Locate the cell with the specified text and output its [x, y] center coordinate. 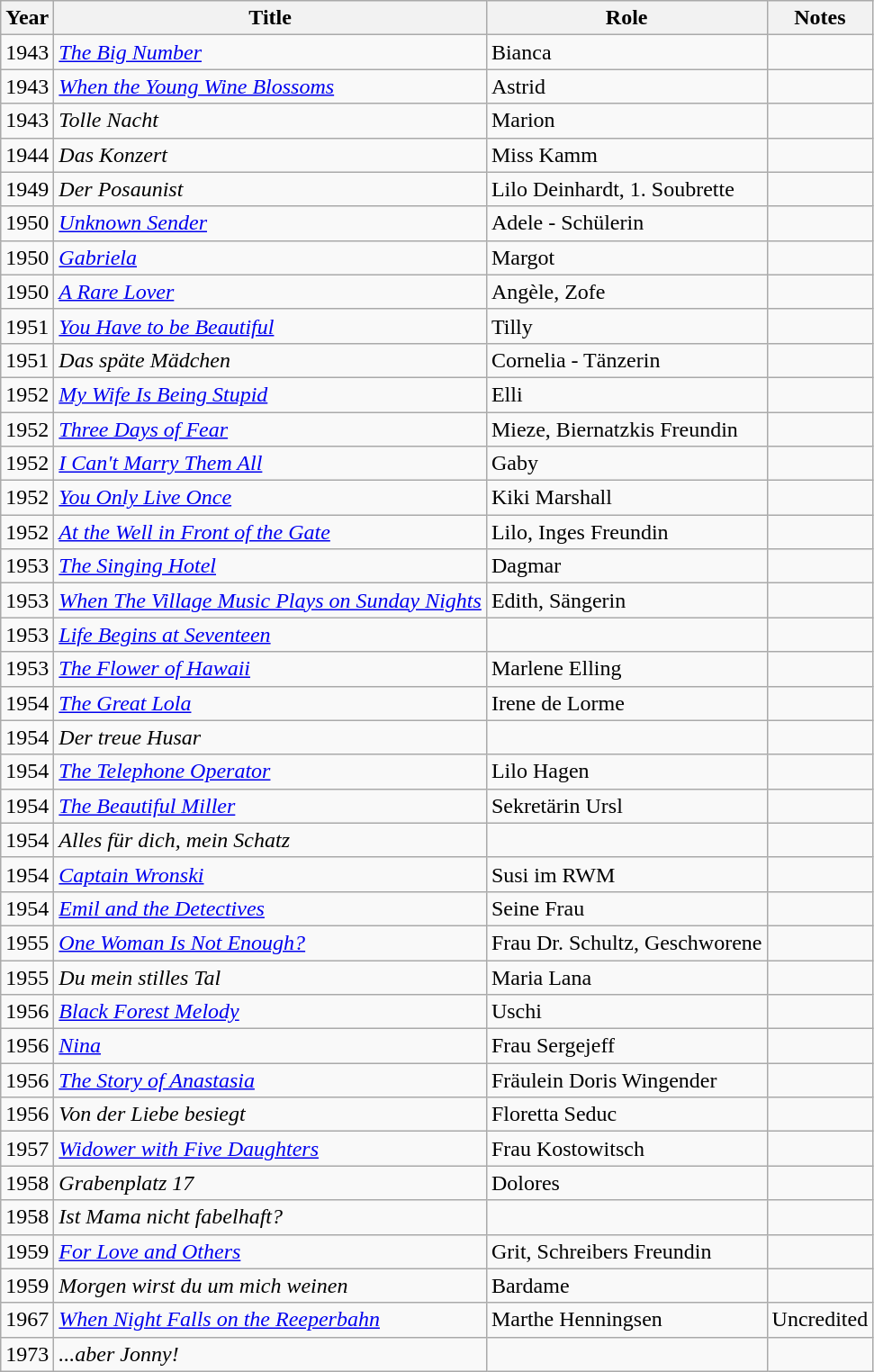
Grabenplatz 17 [270, 1183]
Seine Frau [626, 908]
Uschi [626, 1012]
Frau Dr. Schultz, Geschworene [626, 943]
When The Village Music Plays on Sunday Nights [270, 600]
One Woman Is Not Enough? [270, 943]
Frau Sergejeff [626, 1046]
Angèle, Zofe [626, 292]
Das späte Mädchen [270, 360]
Irene de Lorme [626, 703]
At the Well in Front of the Gate [270, 532]
Ist Mama nicht fabelhaft? [270, 1217]
Bianca [626, 52]
Tilly [626, 326]
My Wife Is Being Stupid [270, 394]
Life Begins at Seventeen [270, 635]
Marthe Henningsen [626, 1320]
Marion [626, 121]
Edith, Sängerin [626, 600]
1957 [27, 1149]
1973 [27, 1354]
Cornelia - Tänzerin [626, 360]
Der Posaunist [270, 189]
I Can't Marry Them All [270, 464]
Maria Lana [626, 977]
Lilo Deinhardt, 1. Soubrette [626, 189]
You Only Live Once [270, 498]
Miss Kamm [626, 155]
Lilo Hagen [626, 772]
1967 [27, 1320]
Tolle Nacht [270, 121]
Gabriela [270, 257]
Margot [626, 257]
A Rare Lover [270, 292]
...aber Jonny! [270, 1354]
Black Forest Melody [270, 1012]
Dolores [626, 1183]
Captain Wronski [270, 874]
Unknown Sender [270, 223]
Three Days of Fear [270, 429]
Uncredited [820, 1320]
Susi im RWM [626, 874]
The Story of Anastasia [270, 1080]
Morgen wirst du um mich weinen [270, 1286]
The Telephone Operator [270, 772]
Fräulein Doris Wingender [626, 1080]
Adele - Schülerin [626, 223]
Kiki Marshall [626, 498]
Floretta Seduc [626, 1115]
Sekretärin Ursl [626, 806]
Role [626, 18]
Title [270, 18]
For Love and Others [270, 1251]
When the Young Wine Blossoms [270, 86]
Year [27, 18]
Grit, Schreibers Freundin [626, 1251]
The Big Number [270, 52]
You Have to be Beautiful [270, 326]
Widower with Five Daughters [270, 1149]
Das Konzert [270, 155]
Der treue Husar [270, 737]
The Beautiful Miller [270, 806]
Von der Liebe besiegt [270, 1115]
Elli [626, 394]
1944 [27, 155]
The Great Lola [270, 703]
Gaby [626, 464]
Nina [270, 1046]
Lilo, Inges Freundin [626, 532]
The Flower of Hawaii [270, 669]
Notes [820, 18]
Frau Kostowitsch [626, 1149]
1949 [27, 189]
The Singing Hotel [270, 566]
Du mein stilles Tal [270, 977]
Bardame [626, 1286]
Astrid [626, 86]
Dagmar [626, 566]
When Night Falls on the Reeperbahn [270, 1320]
Emil and the Detectives [270, 908]
Alles für dich, mein Schatz [270, 840]
Marlene Elling [626, 669]
Mieze, Biernatzkis Freundin [626, 429]
